For the text-containing cell, return its midpoint in [x, y] coordinate format. 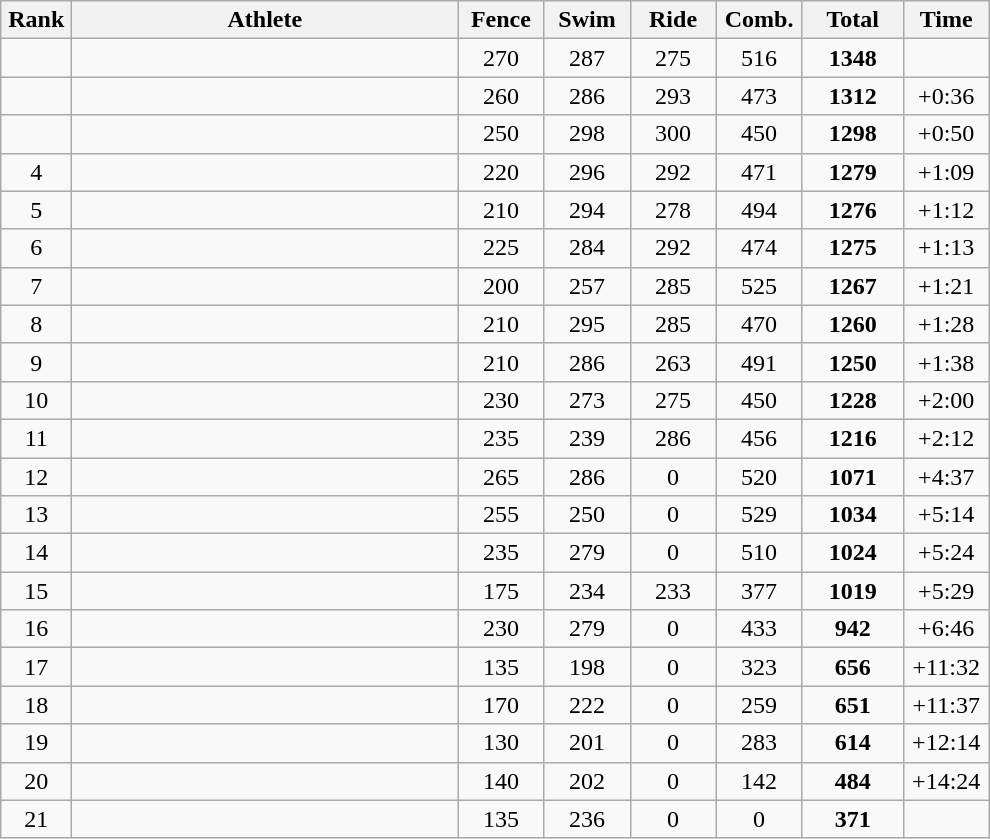
239 [587, 438]
+5:29 [946, 591]
142 [759, 781]
+5:24 [946, 553]
+2:00 [946, 400]
494 [759, 210]
283 [759, 743]
263 [673, 362]
491 [759, 362]
233 [673, 591]
198 [587, 667]
+1:28 [946, 324]
Swim [587, 20]
284 [587, 248]
10 [36, 400]
473 [759, 96]
1312 [852, 96]
15 [36, 591]
260 [501, 96]
474 [759, 248]
+4:37 [946, 477]
456 [759, 438]
265 [501, 477]
7 [36, 286]
Fence [501, 20]
16 [36, 629]
520 [759, 477]
295 [587, 324]
470 [759, 324]
1348 [852, 58]
Ride [673, 20]
1267 [852, 286]
516 [759, 58]
+0:36 [946, 96]
+1:21 [946, 286]
529 [759, 515]
1250 [852, 362]
+14:24 [946, 781]
Time [946, 20]
656 [852, 667]
+5:14 [946, 515]
21 [36, 819]
4 [36, 172]
130 [501, 743]
433 [759, 629]
9 [36, 362]
6 [36, 248]
236 [587, 819]
8 [36, 324]
1276 [852, 210]
222 [587, 705]
471 [759, 172]
371 [852, 819]
300 [673, 134]
298 [587, 134]
525 [759, 286]
14 [36, 553]
287 [587, 58]
+1:38 [946, 362]
296 [587, 172]
20 [36, 781]
17 [36, 667]
510 [759, 553]
225 [501, 248]
Rank [36, 20]
1071 [852, 477]
12 [36, 477]
293 [673, 96]
+1:12 [946, 210]
255 [501, 515]
273 [587, 400]
377 [759, 591]
+12:14 [946, 743]
5 [36, 210]
170 [501, 705]
175 [501, 591]
1034 [852, 515]
1275 [852, 248]
1019 [852, 591]
1298 [852, 134]
19 [36, 743]
140 [501, 781]
200 [501, 286]
270 [501, 58]
Athlete [265, 20]
257 [587, 286]
13 [36, 515]
323 [759, 667]
+2:12 [946, 438]
+0:50 [946, 134]
+6:46 [946, 629]
614 [852, 743]
1216 [852, 438]
234 [587, 591]
278 [673, 210]
18 [36, 705]
484 [852, 781]
651 [852, 705]
11 [36, 438]
Total [852, 20]
Comb. [759, 20]
942 [852, 629]
1024 [852, 553]
1260 [852, 324]
1228 [852, 400]
259 [759, 705]
+1:09 [946, 172]
201 [587, 743]
+11:37 [946, 705]
1279 [852, 172]
+11:32 [946, 667]
294 [587, 210]
220 [501, 172]
+1:13 [946, 248]
202 [587, 781]
